Provide the (x, y) coordinate of the cell's center where the given text is located.  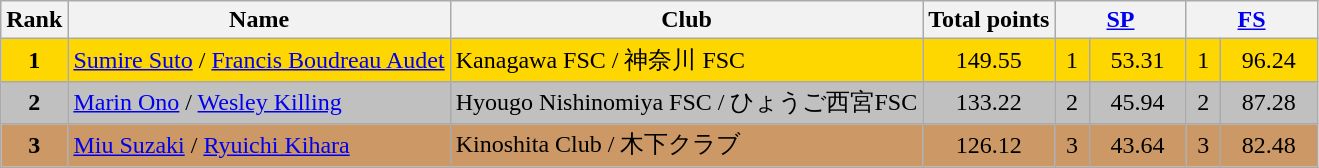
96.24 (1268, 60)
Marin Ono / Wesley Killing (259, 102)
Total points (989, 20)
Name (259, 20)
Club (686, 20)
45.94 (1138, 102)
SP (1120, 20)
Miu Suzaki / Ryuichi Kihara (259, 146)
Rank (34, 20)
Kinoshita Club / 木下クラブ (686, 146)
82.48 (1268, 146)
Sumire Suto / Francis Boudreau Audet (259, 60)
53.31 (1138, 60)
FS (1252, 20)
126.12 (989, 146)
43.64 (1138, 146)
149.55 (989, 60)
133.22 (989, 102)
Hyougo Nishinomiya FSC / ひょうご西宮FSC (686, 102)
87.28 (1268, 102)
Kanagawa FSC / 神奈川 FSC (686, 60)
